Detect which cell encompasses the target text, then output its (x, y) center coordinate. 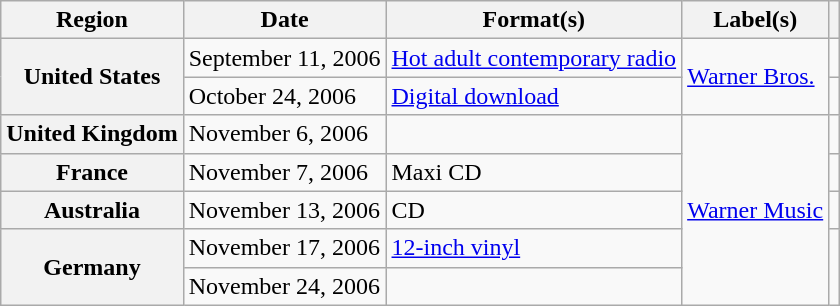
November 24, 2006 (284, 286)
Format(s) (534, 20)
November 6, 2006 (284, 134)
Warner Music (756, 210)
Date (284, 20)
Germany (92, 267)
Warner Bros. (756, 77)
France (92, 172)
United States (92, 77)
Digital download (534, 96)
November 13, 2006 (284, 210)
September 11, 2006 (284, 58)
Label(s) (756, 20)
United Kingdom (92, 134)
Hot adult contemporary radio (534, 58)
Maxi CD (534, 172)
October 24, 2006 (284, 96)
12-inch vinyl (534, 248)
Australia (92, 210)
Region (92, 20)
November 7, 2006 (284, 172)
CD (534, 210)
November 17, 2006 (284, 248)
